For the text-containing cell, return its midpoint in [x, y] coordinate format. 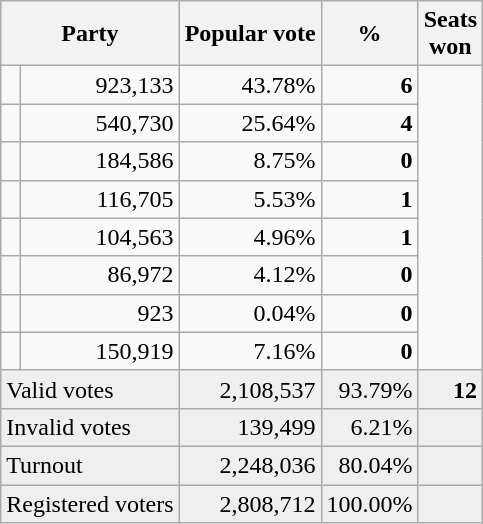
7.16% [250, 351]
5.53% [250, 199]
Popular vote [250, 34]
923 [100, 313]
Party [90, 34]
43.78% [250, 85]
Invalid votes [90, 427]
4.12% [250, 275]
25.64% [250, 123]
100.00% [370, 503]
8.75% [250, 161]
% [370, 34]
150,919 [100, 351]
93.79% [370, 389]
116,705 [100, 199]
4 [370, 123]
Turnout [90, 465]
Registered voters [90, 503]
6.21% [370, 427]
Valid votes [90, 389]
12 [450, 389]
86,972 [100, 275]
2,808,712 [250, 503]
104,563 [100, 237]
923,133 [100, 85]
80.04% [370, 465]
6 [370, 85]
4.96% [250, 237]
Seatswon [450, 34]
139,499 [250, 427]
0.04% [250, 313]
184,586 [100, 161]
2,108,537 [250, 389]
2,248,036 [250, 465]
540,730 [100, 123]
